Return the (X, Y) coordinate for the center point of the cell that contains the specified text.  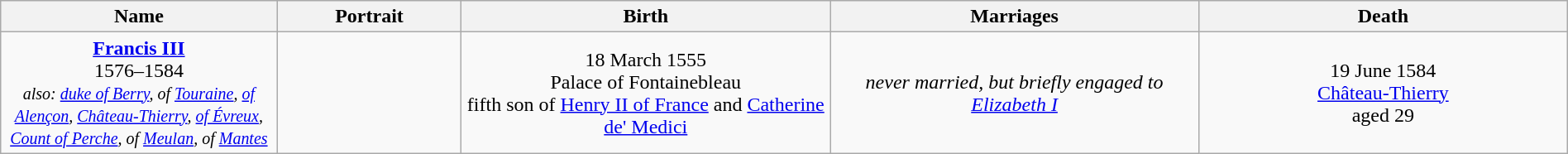
Birth (646, 17)
Death (1383, 17)
Portrait (369, 17)
Francis III1576–1584also: duke of Berry, of Touraine, of Alençon, Château-Thierry, of Évreux, Count of Perche, of Meulan, of Mantes (139, 93)
Name (139, 17)
19 June 1584Château-Thierryaged 29 (1383, 93)
Marriages (1015, 17)
18 March 1555Palace of Fontainebleaufifth son of Henry II of France and Catherine de' Medici (646, 93)
never married, but briefly engaged to Elizabeth I (1015, 93)
